Provide the [X, Y] coordinate of the cell's center where the given text is located.  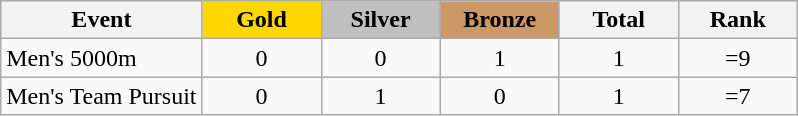
Silver [380, 20]
=9 [738, 58]
Men's Team Pursuit [102, 96]
Event [102, 20]
Rank [738, 20]
Total [618, 20]
=7 [738, 96]
Bronze [500, 20]
Gold [262, 20]
Men's 5000m [102, 58]
